Capture the cell that displays the provided text and extract its [X, Y] central coordinate. 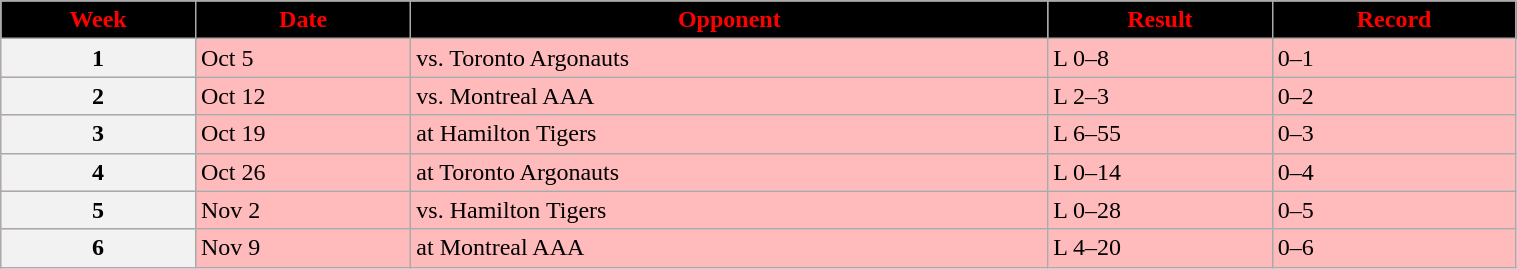
Week [98, 20]
Nov 2 [302, 210]
vs. Toronto Argonauts [730, 58]
Oct 19 [302, 134]
0–4 [1394, 172]
L 6–55 [1160, 134]
0–1 [1394, 58]
6 [98, 248]
Oct 5 [302, 58]
Record [1394, 20]
Opponent [730, 20]
vs. Hamilton Tigers [730, 210]
3 [98, 134]
L 0–14 [1160, 172]
Result [1160, 20]
Nov 9 [302, 248]
L 0–28 [1160, 210]
L 2–3 [1160, 96]
Oct 12 [302, 96]
0–2 [1394, 96]
0–3 [1394, 134]
Date [302, 20]
2 [98, 96]
1 [98, 58]
5 [98, 210]
0–5 [1394, 210]
at Montreal AAA [730, 248]
at Hamilton Tigers [730, 134]
0–6 [1394, 248]
Oct 26 [302, 172]
vs. Montreal AAA [730, 96]
L 0–8 [1160, 58]
L 4–20 [1160, 248]
4 [98, 172]
at Toronto Argonauts [730, 172]
